Find where the given text appears and provide that cell's center as (x, y) coordinate. 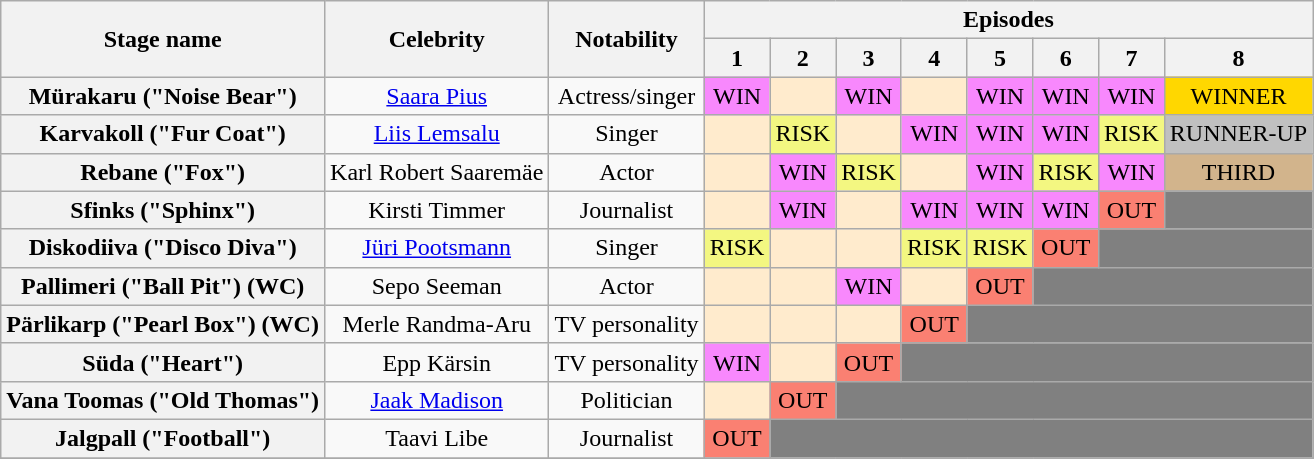
Taavi Libe (437, 438)
Stage name (163, 39)
WINNER (1238, 96)
Pallimeri ("Ball Pit") (WC) (163, 286)
Sfinks ("Sphinx") (163, 210)
6 (1066, 58)
Karvakoll ("Fur Coat") (163, 134)
Notability (626, 39)
THIRD (1238, 172)
Karl Robert Saaremäe (437, 172)
Liis Lemsalu (437, 134)
5 (1000, 58)
Merle Randma-Aru (437, 324)
Saara Pius (437, 96)
Actress/singer (626, 96)
Pärlikarp ("Pearl Box") (WC) (163, 324)
Rebane ("Fox") (163, 172)
Mürakaru ("Noise Bear") (163, 96)
Episodes (1008, 20)
1 (737, 58)
Jaak Madison (437, 400)
Süda ("Heart") (163, 362)
Epp Kärsin (437, 362)
Jalgpall ("Football") (163, 438)
Vana Toomas ("Old Thomas") (163, 400)
Celebrity (437, 39)
4 (934, 58)
Sepo Seeman (437, 286)
7 (1132, 58)
Politician (626, 400)
Jüri Pootsmann (437, 248)
RUNNER-UP (1238, 134)
8 (1238, 58)
2 (803, 58)
Kirsti Timmer (437, 210)
3 (869, 58)
Diskodiiva ("Disco Diva") (163, 248)
